For the text-containing cell, return its midpoint in [X, Y] coordinate format. 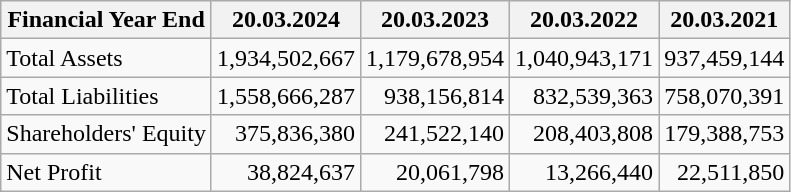
20,061,798 [434, 172]
Net Profit [106, 172]
13,266,440 [584, 172]
20.03.2023 [434, 20]
20.03.2021 [724, 20]
179,388,753 [724, 134]
1,934,502,667 [286, 58]
Financial Year End [106, 20]
937,459,144 [724, 58]
241,522,140 [434, 134]
20.03.2024 [286, 20]
375,836,380 [286, 134]
1,040,943,171 [584, 58]
Total Liabilities [106, 96]
22,511,850 [724, 172]
1,179,678,954 [434, 58]
208,403,808 [584, 134]
938,156,814 [434, 96]
758,070,391 [724, 96]
Shareholders' Equity [106, 134]
1,558,666,287 [286, 96]
20.03.2022 [584, 20]
Total Assets [106, 58]
832,539,363 [584, 96]
38,824,637 [286, 172]
